Detect which cell encompasses the target text, then output its (X, Y) center coordinate. 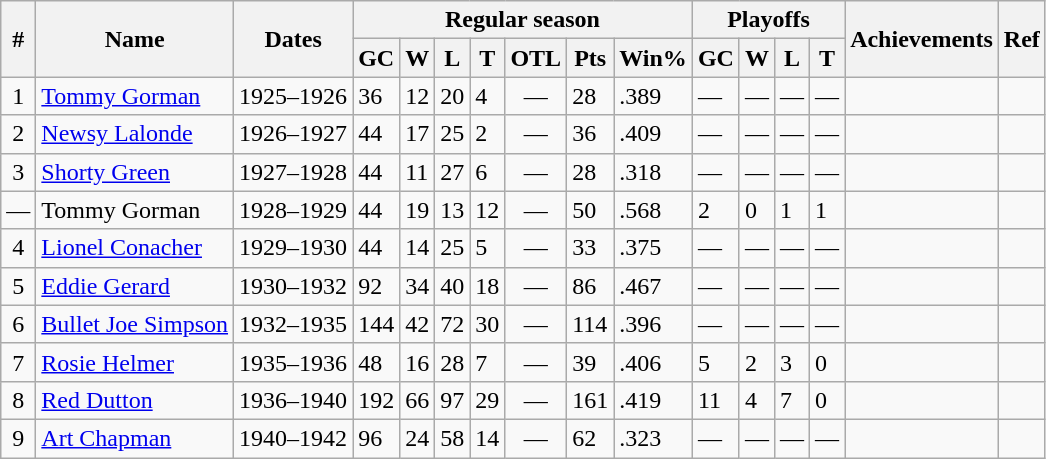
9 (18, 438)
1926–1927 (294, 134)
114 (590, 324)
.406 (654, 362)
Newsy Lalonde (135, 134)
50 (590, 210)
Dates (294, 39)
18 (488, 286)
42 (418, 324)
Ref (1022, 39)
.409 (654, 134)
Red Dutton (135, 400)
Art Chapman (135, 438)
40 (452, 286)
161 (590, 400)
96 (376, 438)
30 (488, 324)
34 (418, 286)
Playoffs (768, 20)
16 (418, 362)
Regular season (523, 20)
# (18, 39)
39 (590, 362)
.419 (654, 400)
192 (376, 400)
Lionel Conacher (135, 248)
1940–1942 (294, 438)
66 (418, 400)
8 (18, 400)
97 (452, 400)
Shorty Green (135, 172)
62 (590, 438)
1928–1929 (294, 210)
1936–1940 (294, 400)
Rosie Helmer (135, 362)
OTL (536, 58)
.323 (654, 438)
1930–1932 (294, 286)
58 (452, 438)
27 (452, 172)
Bullet Joe Simpson (135, 324)
.389 (654, 96)
1927–1928 (294, 172)
1929–1930 (294, 248)
.396 (654, 324)
.568 (654, 210)
Name (135, 39)
19 (418, 210)
Win% (654, 58)
33 (590, 248)
Eddie Gerard (135, 286)
1932–1935 (294, 324)
Achievements (922, 39)
20 (452, 96)
48 (376, 362)
24 (418, 438)
72 (452, 324)
29 (488, 400)
.467 (654, 286)
.375 (654, 248)
1935–1936 (294, 362)
86 (590, 286)
Pts (590, 58)
1925–1926 (294, 96)
17 (418, 134)
144 (376, 324)
.318 (654, 172)
92 (376, 286)
13 (452, 210)
